Search for the cell housing the specified text and yield its [X, Y] center coordinate. 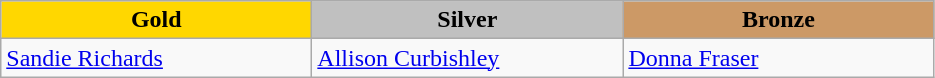
Sandie Richards [156, 58]
Allison Curbishley [468, 58]
Bronze [778, 20]
Silver [468, 20]
Gold [156, 20]
Donna Fraser [778, 58]
